Determine the [x, y] coordinate at the center of the cell enclosing the given text.  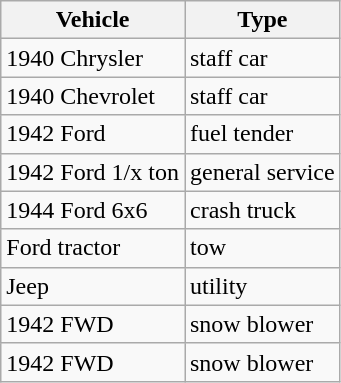
1944 Ford 6x6 [93, 210]
Ford tractor [93, 248]
tow [262, 248]
Jeep [93, 286]
general service [262, 172]
1942 Ford [93, 134]
Vehicle [93, 20]
fuel tender [262, 134]
Type [262, 20]
1940 Chrysler [93, 58]
utility [262, 286]
1940 Chevrolet [93, 96]
1942 Ford 1/x ton [93, 172]
crash truck [262, 210]
